From the cell containing the given text, extract its center point as [X, Y] coordinate. 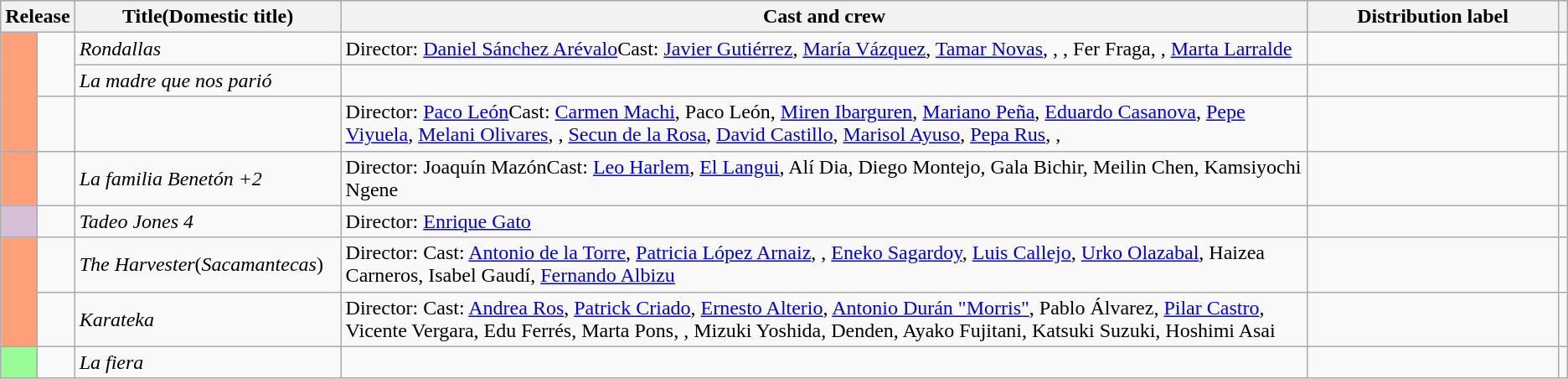
Distribution label [1432, 17]
La familia Benetón +2 [208, 178]
Tadeo Jones 4 [208, 221]
Director: Enrique Gato [824, 221]
Release [38, 17]
La madre que nos parió [208, 80]
Director: Joaquín MazónCast: Leo Harlem, El Langui, Alí Dia, Diego Montejo, Gala Bichir, Meilin Chen, Kamsiyochi Ngene [824, 178]
La fiera [208, 362]
Title(Domestic title) [208, 17]
Karateka [208, 319]
Director: Daniel Sánchez ArévaloCast: Javier Gutiérrez, María Vázquez, Tamar Novas, , , Fer Fraga, , Marta Larralde [824, 49]
Cast and crew [824, 17]
Rondallas [208, 49]
The Harvester(Sacamantecas) [208, 265]
